Extract the [x, y] coordinate from the center of the cell holding the provided text.  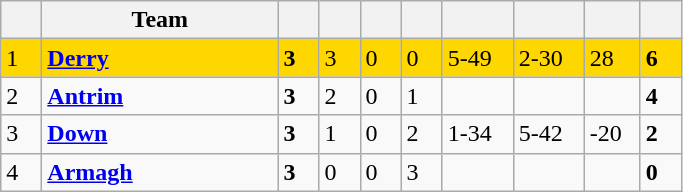
-20 [612, 134]
Armagh [160, 172]
Derry [160, 58]
6 [660, 58]
5-42 [548, 134]
Team [160, 20]
2-30 [548, 58]
Antrim [160, 96]
5-49 [478, 58]
1-34 [478, 134]
Down [160, 134]
28 [612, 58]
